Detect which cell encompasses the target text, then output its (X, Y) center coordinate. 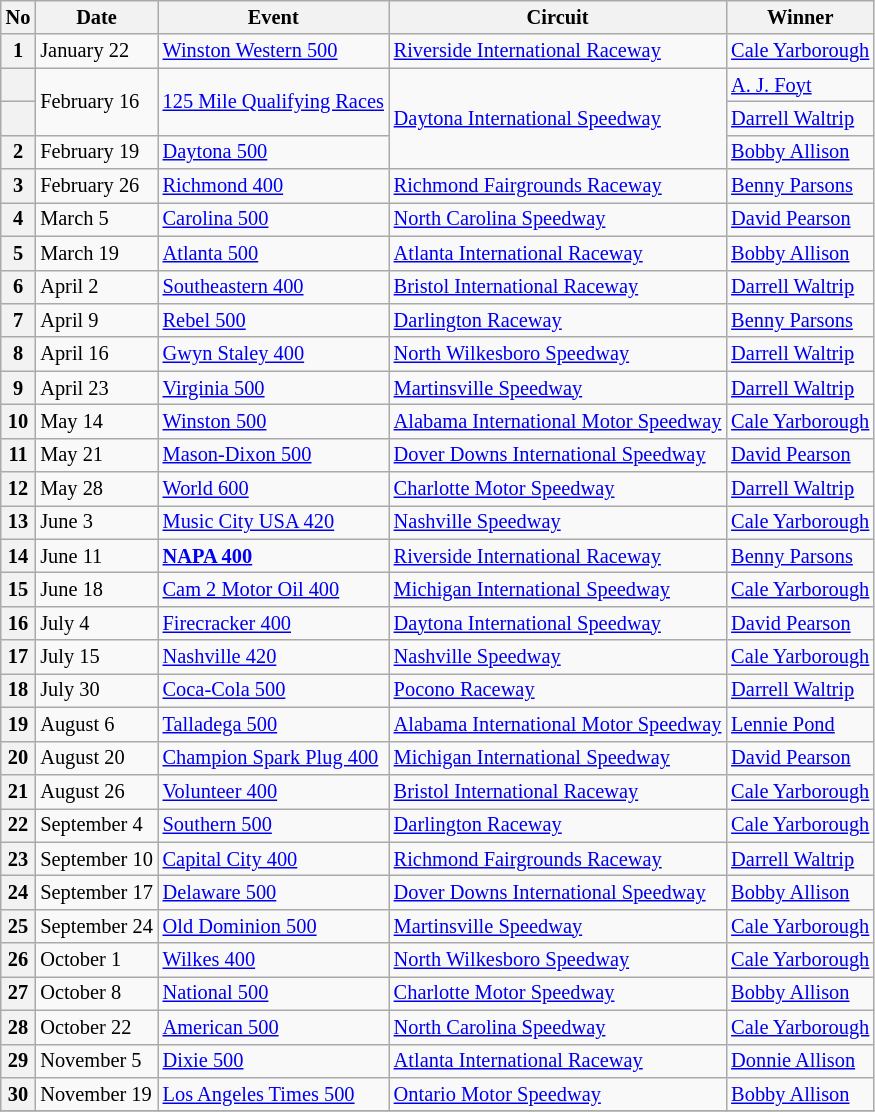
22 (18, 825)
November 19 (96, 1094)
June 11 (96, 556)
August 26 (96, 791)
September 24 (96, 926)
Circuit (558, 17)
A. J. Foyt (800, 85)
Ontario Motor Speedway (558, 1094)
3 (18, 186)
November 5 (96, 1061)
Southeastern 400 (274, 287)
9 (18, 388)
Talladega 500 (274, 724)
Rebel 500 (274, 320)
January 22 (96, 51)
20 (18, 758)
2 (18, 152)
Cam 2 Motor Oil 400 (274, 589)
Southern 500 (274, 825)
Winner (800, 17)
Nashville 420 (274, 657)
July 15 (96, 657)
September 10 (96, 859)
Dixie 500 (274, 1061)
125 Mile Qualifying Races (274, 102)
16 (18, 623)
8 (18, 354)
1 (18, 51)
Capital City 400 (274, 859)
29 (18, 1061)
24 (18, 892)
26 (18, 960)
Daytona 500 (274, 152)
Winston 500 (274, 421)
Donnie Allison (800, 1061)
4 (18, 219)
June 3 (96, 522)
October 22 (96, 1027)
July 4 (96, 623)
15 (18, 589)
April 2 (96, 287)
Winston Western 500 (274, 51)
March 5 (96, 219)
Mason-Dixon 500 (274, 455)
Champion Spark Plug 400 (274, 758)
American 500 (274, 1027)
Wilkes 400 (274, 960)
No (18, 17)
Lennie Pond (800, 724)
Volunteer 400 (274, 791)
February 19 (96, 152)
Richmond 400 (274, 186)
Carolina 500 (274, 219)
Pocono Raceway (558, 690)
Old Dominion 500 (274, 926)
May 14 (96, 421)
February 16 (96, 102)
Gwyn Staley 400 (274, 354)
April 23 (96, 388)
August 6 (96, 724)
13 (18, 522)
May 28 (96, 489)
25 (18, 926)
19 (18, 724)
Delaware 500 (274, 892)
17 (18, 657)
18 (18, 690)
Event (274, 17)
Music City USA 420 (274, 522)
August 20 (96, 758)
21 (18, 791)
World 600 (274, 489)
June 18 (96, 589)
7 (18, 320)
11 (18, 455)
February 26 (96, 186)
March 19 (96, 253)
October 1 (96, 960)
May 21 (96, 455)
NAPA 400 (274, 556)
September 17 (96, 892)
Date (96, 17)
July 30 (96, 690)
28 (18, 1027)
6 (18, 287)
23 (18, 859)
October 8 (96, 993)
Virginia 500 (274, 388)
10 (18, 421)
Coca-Cola 500 (274, 690)
5 (18, 253)
30 (18, 1094)
27 (18, 993)
12 (18, 489)
April 16 (96, 354)
Los Angeles Times 500 (274, 1094)
Atlanta 500 (274, 253)
National 500 (274, 993)
April 9 (96, 320)
Firecracker 400 (274, 623)
September 4 (96, 825)
14 (18, 556)
